Provide the [X, Y] coordinate of the cell's center where the given text is located.  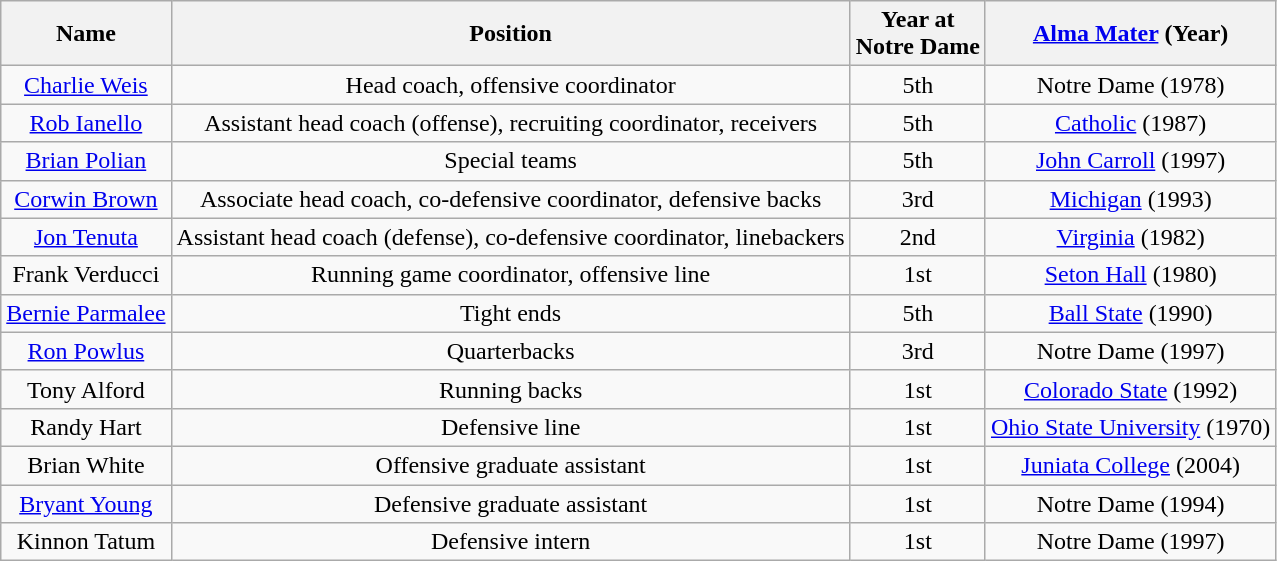
Colorado State (1992) [1130, 389]
Defensive graduate assistant [510, 503]
Name [86, 34]
Head coach, offensive coordinator [510, 85]
Frank Verducci [86, 275]
Defensive intern [510, 542]
Michigan (1993) [1130, 199]
Corwin Brown [86, 199]
Bryant Young [86, 503]
Year at Notre Dame [918, 34]
Charlie Weis [86, 85]
Rob Ianello [86, 123]
Juniata College (2004) [1130, 465]
Alma Mater (Year) [1130, 34]
Special teams [510, 161]
Virginia (1982) [1130, 237]
Seton Hall (1980) [1130, 275]
Notre Dame (1994) [1130, 503]
Jon Tenuta [86, 237]
Kinnon Tatum [86, 542]
Brian White [86, 465]
Tony Alford [86, 389]
Tight ends [510, 313]
Running backs [510, 389]
Defensive line [510, 427]
Randy Hart [86, 427]
Running game coordinator, offensive line [510, 275]
Notre Dame (1978) [1130, 85]
Bernie Parmalee [86, 313]
2nd [918, 237]
Ball State (1990) [1130, 313]
Offensive graduate assistant [510, 465]
Position [510, 34]
Quarterbacks [510, 351]
Ohio State University (1970) [1130, 427]
Assistant head coach (offense), recruiting coordinator, receivers [510, 123]
Catholic (1987) [1130, 123]
Brian Polian [86, 161]
Ron Powlus [86, 351]
Assistant head coach (defense), co-defensive coordinator, linebackers [510, 237]
John Carroll (1997) [1130, 161]
Associate head coach, co-defensive coordinator, defensive backs [510, 199]
